For the text-containing cell, return its midpoint in [X, Y] coordinate format. 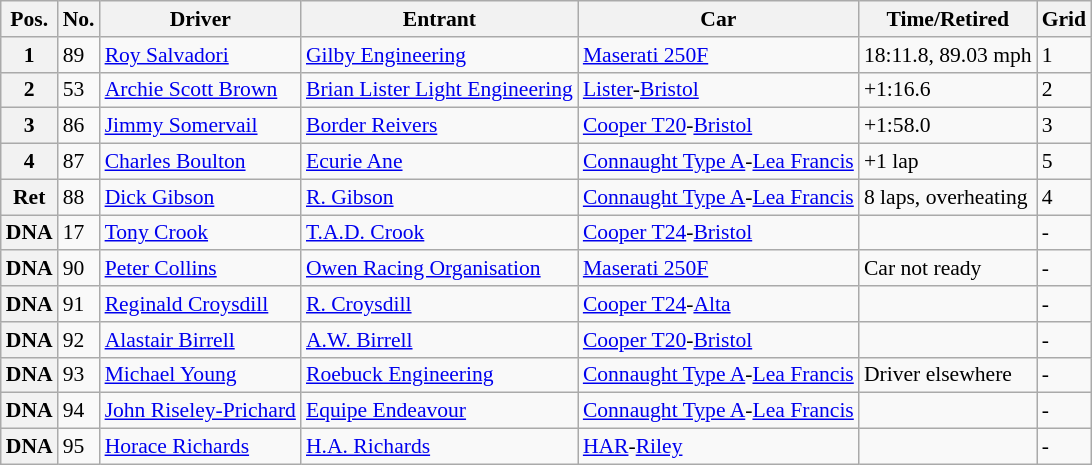
Horace Richards [200, 447]
Owen Racing Organisation [440, 269]
95 [79, 447]
Cooper T24-Alta [718, 304]
Roy Salvadori [200, 55]
Tony Crook [200, 233]
89 [79, 55]
Reginald Croysdill [200, 304]
Entrant [440, 19]
Archie Scott Brown [200, 90]
86 [79, 126]
No. [79, 19]
T.A.D. Crook [440, 233]
R. Croysdill [440, 304]
88 [79, 197]
Michael Young [200, 375]
Dick Gibson [200, 197]
91 [79, 304]
Driver elsewhere [948, 375]
93 [79, 375]
Time/Retired [948, 19]
+1:16.6 [948, 90]
+1 lap [948, 162]
Cooper T24-Bristol [718, 233]
Roebuck Engineering [440, 375]
A.W. Birrell [440, 340]
+1:58.0 [948, 126]
94 [79, 411]
Driver [200, 19]
Jimmy Somervail [200, 126]
HAR-Riley [718, 447]
Ecurie Ane [440, 162]
8 laps, overheating [948, 197]
Car [718, 19]
92 [79, 340]
R. Gibson [440, 197]
Brian Lister Light Engineering [440, 90]
87 [79, 162]
18:11.8, 89.03 mph [948, 55]
53 [79, 90]
Car not ready [948, 269]
Peter Collins [200, 269]
Ret [30, 197]
90 [79, 269]
Alastair Birrell [200, 340]
Gilby Engineering [440, 55]
Lister-Bristol [718, 90]
Border Reivers [440, 126]
Grid [1064, 19]
17 [79, 233]
John Riseley-Prichard [200, 411]
Equipe Endeavour [440, 411]
5 [1064, 162]
Charles Boulton [200, 162]
H.A. Richards [440, 447]
Pos. [30, 19]
